Capture the cell that displays the provided text and extract its [x, y] central coordinate. 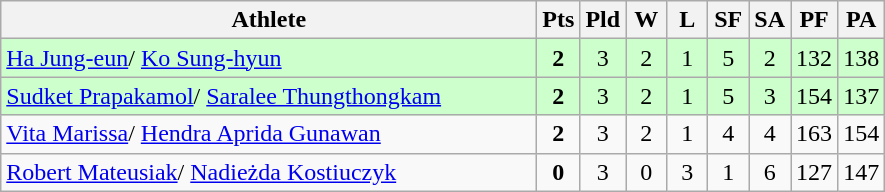
6 [770, 172]
132 [814, 58]
PF [814, 20]
W [646, 20]
147 [862, 172]
137 [862, 96]
Athlete [269, 20]
Robert Mateusiak/ Nadieżda Kostiuczyk [269, 172]
Vita Marissa/ Hendra Aprida Gunawan [269, 134]
Sudket Prapakamol/ Saralee Thungthongkam [269, 96]
163 [814, 134]
Pld [603, 20]
SF [728, 20]
127 [814, 172]
Ha Jung-eun/ Ko Sung-hyun [269, 58]
138 [862, 58]
PA [862, 20]
SA [770, 20]
Pts [558, 20]
L [688, 20]
